Return [X, Y] of the center of cell containing provided text 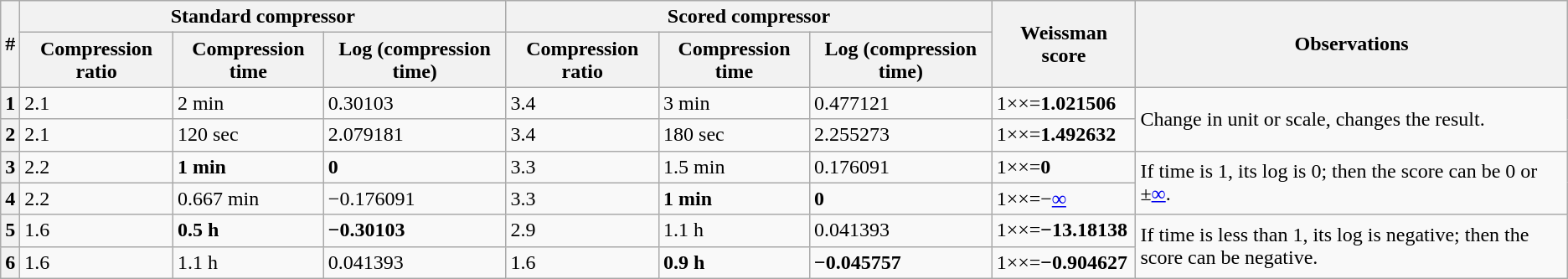
5 [10, 230]
2.9 [583, 230]
120 sec [248, 135]
2.255273 [900, 135]
# [10, 44]
2 min [248, 103]
0.477121 [900, 103]
0.5 h [248, 230]
180 sec [735, 135]
1××=−∞ [1064, 199]
1××=−0.904627 [1064, 262]
2.079181 [415, 135]
1.5 min [735, 167]
−0.176091 [415, 199]
If time is less than 1, its log is negative; then the score can be negative. [1352, 246]
−0.045757 [900, 262]
Scored compressor [749, 17]
1××=1.021506 [1064, 103]
4 [10, 199]
Observations [1352, 44]
−0.30103 [415, 230]
1××=0 [1064, 167]
If time is 1, its log is 0; then the score can be 0 or ±∞. [1352, 183]
6 [10, 262]
Standard compressor [263, 17]
2 [10, 135]
3 [10, 167]
1 [10, 103]
3 min [735, 103]
0.30103 [415, 103]
0.176091 [900, 167]
1××=−13.18138 [1064, 230]
Change in unit or scale, changes the result. [1352, 119]
0.9 h [735, 262]
Weissman score [1064, 44]
1××=1.492632 [1064, 135]
0.667 min [248, 199]
